Detect which cell encompasses the target text, then output its [X, Y] center coordinate. 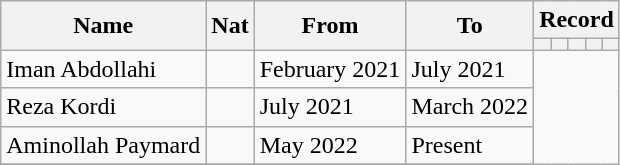
Reza Kordi [104, 107]
Present [470, 145]
March 2022 [470, 107]
Record [577, 20]
Name [104, 26]
February 2021 [330, 69]
Nat [230, 26]
May 2022 [330, 145]
To [470, 26]
Iman Abdollahi [104, 69]
Aminollah Paymard [104, 145]
From [330, 26]
